Identify which cell holds the provided text, then report its (X, Y) central coordinate. 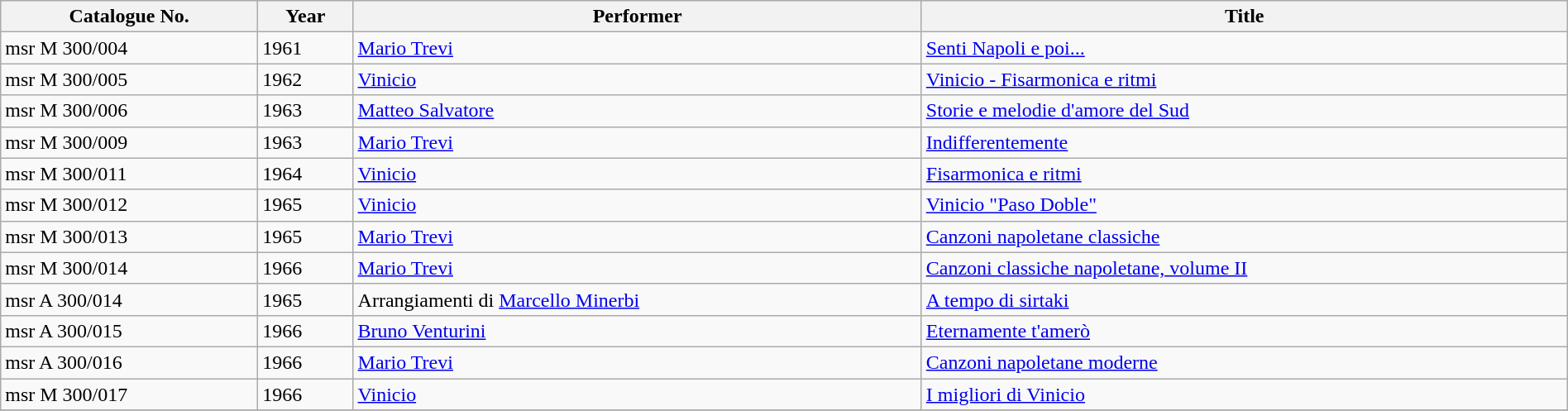
A tempo di sirtaki (1244, 299)
Canzoni napoletane classiche (1244, 237)
Eternamente t'amerò (1244, 331)
msr M 300/005 (129, 79)
msr M 300/014 (129, 268)
msr M 300/009 (129, 142)
Matteo Salvatore (637, 111)
msr M 300/006 (129, 111)
msr A 300/016 (129, 362)
Senti Napoli e poi... (1244, 48)
msr M 300/012 (129, 205)
Canzoni classiche napoletane, volume II (1244, 268)
Year (306, 17)
Indifferentemente (1244, 142)
I migliori di Vinicio (1244, 394)
msr M 300/017 (129, 394)
Canzoni napoletane moderne (1244, 362)
Bruno Venturini (637, 331)
msr A 300/014 (129, 299)
Storie e melodie d'amore del Sud (1244, 111)
msr M 300/004 (129, 48)
msr M 300/011 (129, 174)
Vinicio - Fisarmonica e ritmi (1244, 79)
1964 (306, 174)
Fisarmonica e ritmi (1244, 174)
msr M 300/013 (129, 237)
Performer (637, 17)
Catalogue No. (129, 17)
Arrangiamenti di Marcello Minerbi (637, 299)
msr A 300/015 (129, 331)
Vinicio "Paso Doble" (1244, 205)
Title (1244, 17)
1962 (306, 79)
1961 (306, 48)
